Provide the [X, Y] coordinate of the cell's center where the given text is located.  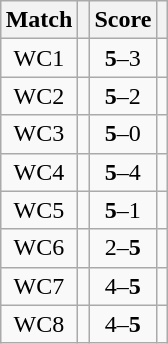
5–4 [123, 172]
Match [39, 20]
WC3 [39, 134]
WC4 [39, 172]
WC5 [39, 210]
WC7 [39, 286]
5–1 [123, 210]
WC2 [39, 96]
WC1 [39, 58]
5–3 [123, 58]
WC6 [39, 248]
WC8 [39, 324]
Score [123, 20]
5–2 [123, 96]
2–5 [123, 248]
5–0 [123, 134]
